For the text-containing cell, return its midpoint in (X, Y) coordinate format. 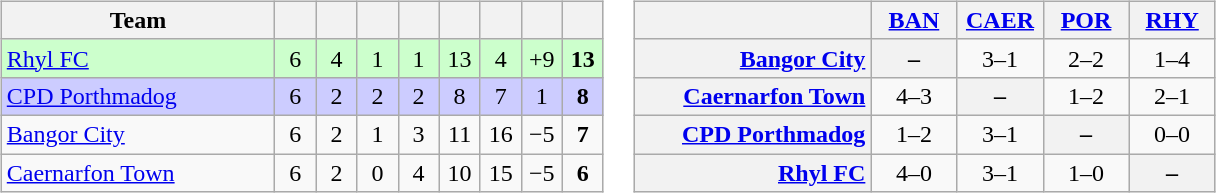
11 (460, 134)
2–1 (1172, 96)
0 (378, 173)
15 (500, 173)
RHY (1172, 20)
1–0 (1086, 173)
2–2 (1086, 58)
16 (500, 134)
10 (460, 173)
1–4 (1172, 58)
BAN (914, 20)
0–0 (1172, 134)
Team (138, 20)
3 (418, 134)
4–3 (914, 96)
4–0 (914, 173)
POR (1086, 20)
CAER (1000, 20)
+9 (542, 58)
